Extract the (X, Y) coordinate from the center of the cell holding the provided text.  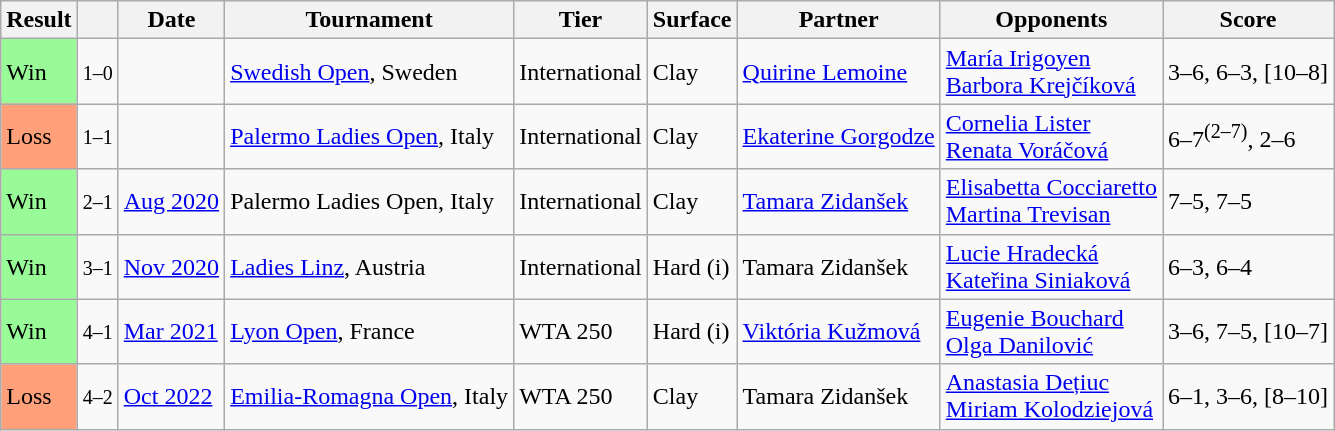
Quirine Lemoine (838, 72)
Swedish Open, Sweden (370, 72)
3–6, 7–5, [10–7] (1248, 332)
Tournament (370, 20)
Tier (581, 20)
Lucie Hradecká Kateřina Siniaková (1051, 266)
Ladies Linz, Austria (370, 266)
4–2 (98, 396)
6–7(2–7), 2–6 (1248, 136)
Aug 2020 (171, 202)
Date (171, 20)
6–1, 3–6, [8–10] (1248, 396)
Emilia-Romagna Open, Italy (370, 396)
3–1 (98, 266)
Surface (692, 20)
Ekaterine Gorgodze (838, 136)
Nov 2020 (171, 266)
Lyon Open, France (370, 332)
Mar 2021 (171, 332)
7–5, 7–5 (1248, 202)
Anastasia Dețiuc Miriam Kolodziejová (1051, 396)
Result (39, 20)
3–6, 6–3, [10–8] (1248, 72)
María Irigoyen Barbora Krejčíková (1051, 72)
Eugenie Bouchard Olga Danilović (1051, 332)
Viktória Kužmová (838, 332)
Elisabetta Cocciaretto Martina Trevisan (1051, 202)
Opponents (1051, 20)
1–1 (98, 136)
4–1 (98, 332)
2–1 (98, 202)
Cornelia Lister Renata Voráčová (1051, 136)
6–3, 6–4 (1248, 266)
Oct 2022 (171, 396)
Partner (838, 20)
Score (1248, 20)
1–0 (98, 72)
